Provide the (X, Y) coordinate of the cell's center where the given text is located.  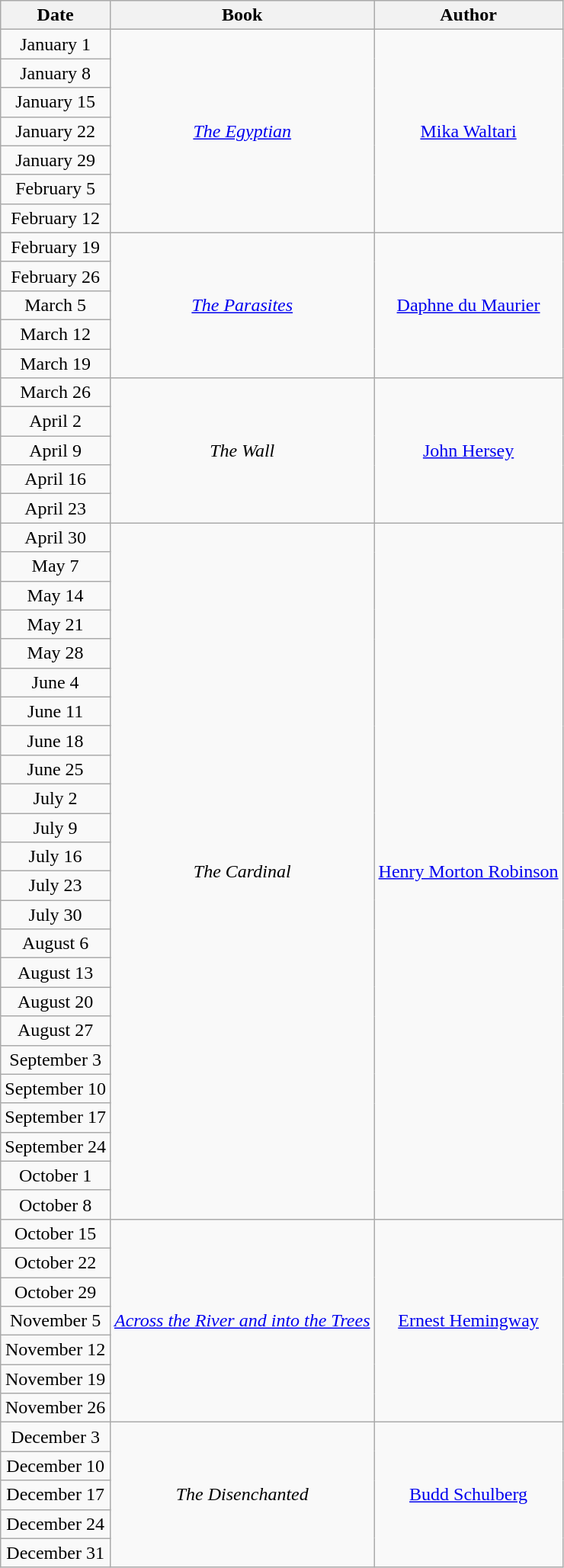
October 29 (56, 1292)
October 1 (56, 1175)
July 30 (56, 915)
March 26 (56, 393)
Book (242, 15)
July 2 (56, 798)
Ernest Hemingway (468, 1320)
March 12 (56, 334)
June 11 (56, 711)
June 18 (56, 740)
February 12 (56, 218)
February 5 (56, 189)
The Parasites (242, 305)
January 1 (56, 44)
Budd Schulberg (468, 1495)
December 31 (56, 1553)
October 8 (56, 1204)
January 15 (56, 102)
September 24 (56, 1146)
Across the River and into the Trees (242, 1320)
April 30 (56, 537)
Author (468, 15)
November 19 (56, 1379)
January 29 (56, 160)
November 5 (56, 1321)
February 26 (56, 276)
November 12 (56, 1350)
August 27 (56, 1031)
May 21 (56, 624)
June 25 (56, 769)
May 28 (56, 653)
August 13 (56, 973)
The Egyptian (242, 131)
October 22 (56, 1262)
April 9 (56, 451)
December 17 (56, 1495)
January 8 (56, 73)
February 19 (56, 247)
October 15 (56, 1233)
July 23 (56, 886)
The Wall (242, 451)
December 24 (56, 1524)
December 3 (56, 1437)
November 26 (56, 1408)
Date (56, 15)
Daphne du Maurier (468, 305)
September 17 (56, 1117)
John Hersey (468, 451)
August 20 (56, 1002)
April 23 (56, 508)
May 7 (56, 566)
June 4 (56, 682)
The Disenchanted (242, 1495)
Henry Morton Robinson (468, 871)
Mika Waltari (468, 131)
The Cardinal (242, 871)
December 10 (56, 1466)
September 10 (56, 1089)
July 9 (56, 827)
April 2 (56, 422)
March 19 (56, 364)
March 5 (56, 305)
May 14 (56, 595)
January 22 (56, 131)
September 3 (56, 1060)
July 16 (56, 857)
April 16 (56, 479)
August 6 (56, 944)
